Return (x, y) of the center of cell containing provided text 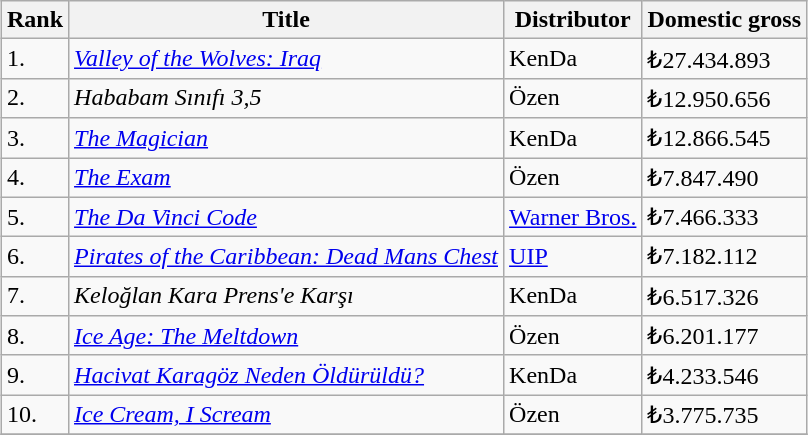
₺12.866.545 (724, 138)
5. (34, 217)
The Magician (286, 138)
UIP (573, 257)
₺7.182.112 (724, 257)
4. (34, 178)
Ice Cream, I Scream (286, 415)
2. (34, 98)
1. (34, 59)
10. (34, 415)
Title (286, 20)
₺12.950.656 (724, 98)
8. (34, 336)
9. (34, 375)
Domestic gross (724, 20)
The Exam (286, 178)
₺3.775.735 (724, 415)
₺4.233.546 (724, 375)
₺6.201.177 (724, 336)
7. (34, 296)
3. (34, 138)
Distributor (573, 20)
Keloğlan Kara Prens'e Karşı (286, 296)
Pirates of the Caribbean: Dead Mans Chest (286, 257)
6. (34, 257)
₺7.466.333 (724, 217)
Hababam Sınıfı 3,5 (286, 98)
₺6.517.326 (724, 296)
The Da Vinci Code (286, 217)
Hacivat Karagöz Neden Öldürüldü? (286, 375)
Ice Age: The Meltdown (286, 336)
₺27.434.893 (724, 59)
Rank (34, 20)
₺7.847.490 (724, 178)
Warner Bros. (573, 217)
Valley of the Wolves: Iraq (286, 59)
